Determine the [X, Y] coordinate at the center of the cell enclosing the given text.  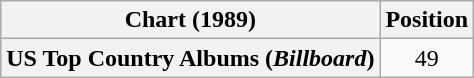
49 [427, 58]
Position [427, 20]
US Top Country Albums (Billboard) [190, 58]
Chart (1989) [190, 20]
